For the text-containing cell, return its midpoint in [x, y] coordinate format. 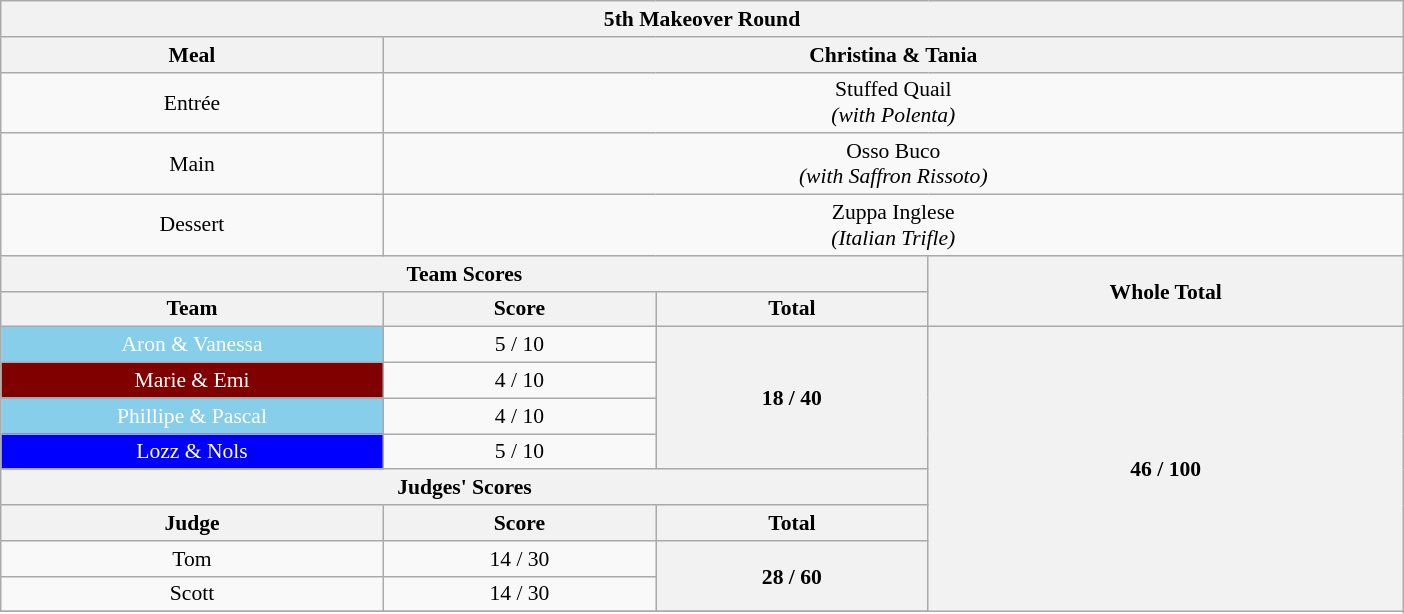
Tom [192, 559]
Team [192, 309]
18 / 40 [792, 398]
Osso Buco(with Saffron Rissoto) [893, 164]
Zuppa Inglese(Italian Trifle) [893, 226]
Team Scores [464, 274]
Whole Total [1166, 292]
Marie & Emi [192, 381]
Meal [192, 55]
Phillipe & Pascal [192, 416]
46 / 100 [1166, 470]
Dessert [192, 226]
28 / 60 [792, 576]
Stuffed Quail(with Polenta) [893, 102]
Judge [192, 523]
5th Makeover Round [702, 19]
Aron & Vanessa [192, 345]
Christina & Tania [893, 55]
Scott [192, 594]
Judges' Scores [464, 488]
Entrée [192, 102]
Main [192, 164]
Lozz & Nols [192, 452]
